Output the [X, Y] coordinate of the center of the cell containing the given text.  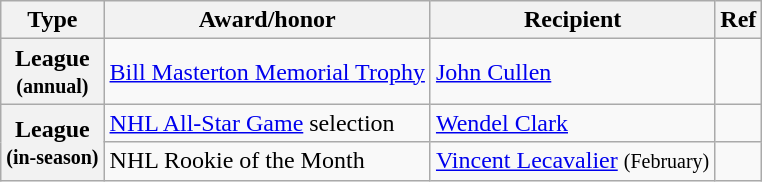
Award/honor [267, 20]
League(in-season) [52, 142]
Vincent Lecavalier (February) [572, 161]
John Cullen [572, 72]
NHL All-Star Game selection [267, 123]
NHL Rookie of the Month [267, 161]
Recipient [572, 20]
Ref [738, 20]
League(annual) [52, 72]
Wendel Clark [572, 123]
Bill Masterton Memorial Trophy [267, 72]
Type [52, 20]
